Determine the (x, y) coordinate at the center of the cell enclosing the given text.  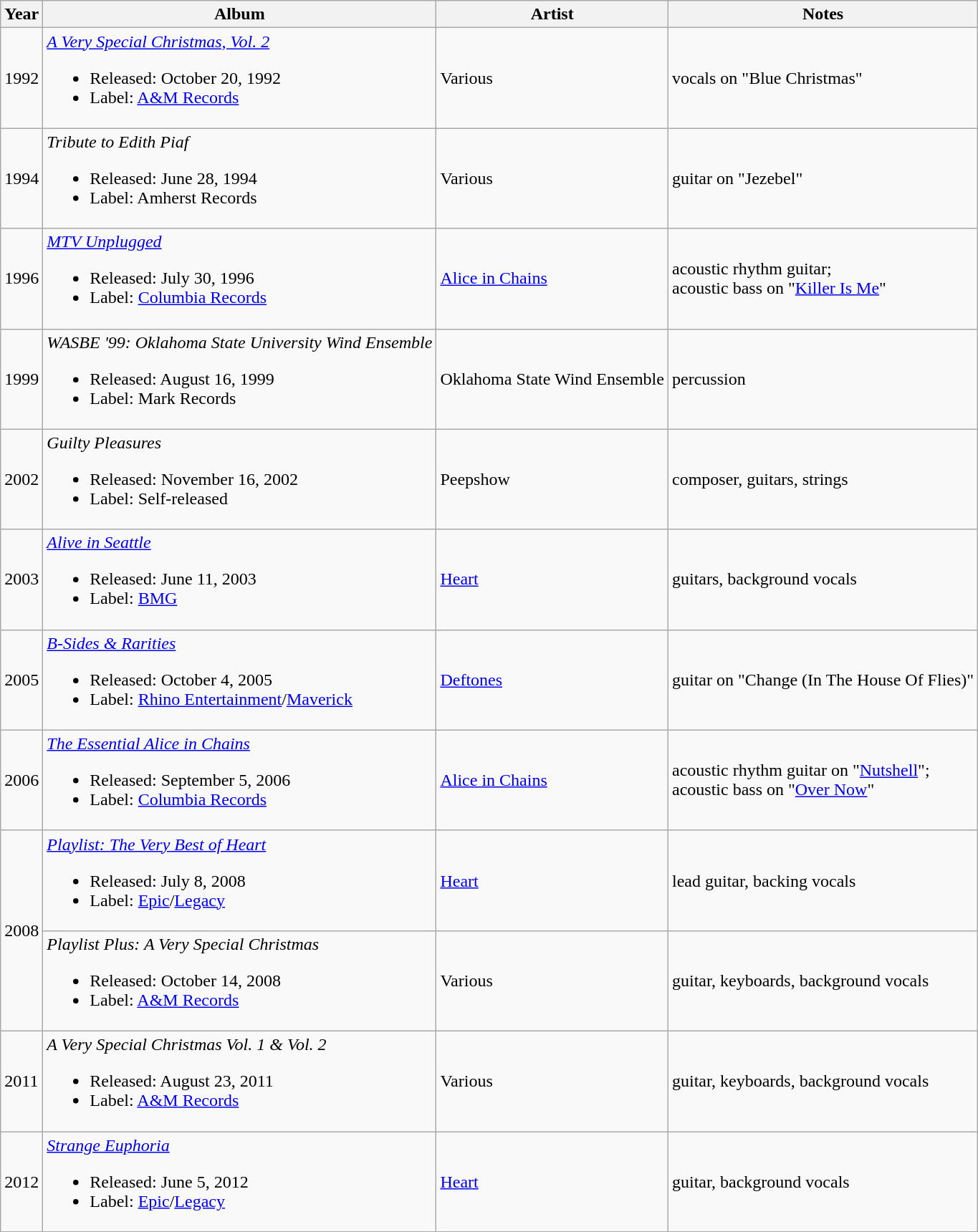
1992 (21, 78)
Artist (552, 14)
B-Sides & RaritiesReleased: October 4, 2005Label: Rhino Entertainment/Maverick (239, 680)
Notes (823, 14)
Playlist: The Very Best of HeartReleased: July 8, 2008Label: Epic/Legacy (239, 880)
Album (239, 14)
guitar, background vocals (823, 1182)
A Very Special Christmas Vol. 1 & Vol. 2Released: August 23, 2011Label: A&M Records (239, 1081)
percussion (823, 379)
guitar on "Change (In The House Of Flies)" (823, 680)
MTV UnpluggedReleased: July 30, 1996Label: Columbia Records (239, 279)
2005 (21, 680)
Oklahoma State Wind Ensemble (552, 379)
1994 (21, 178)
2003 (21, 579)
Alive in SeattleReleased: June 11, 2003Label: BMG (239, 579)
1999 (21, 379)
Guilty PleasuresReleased: November 16, 2002Label: Self-released (239, 479)
2002 (21, 479)
Deftones (552, 680)
WASBE '99: Oklahoma State University Wind EnsembleReleased: August 16, 1999Label: Mark Records (239, 379)
Year (21, 14)
composer, guitars, strings (823, 479)
vocals on "Blue Christmas" (823, 78)
2008 (21, 930)
Tribute to Edith PiafReleased: June 28, 1994Label: Amherst Records (239, 178)
2012 (21, 1182)
2011 (21, 1081)
Playlist Plus: A Very Special ChristmasReleased: October 14, 2008Label: A&M Records (239, 981)
The Essential Alice in ChainsReleased: September 5, 2006Label: Columbia Records (239, 780)
guitars, background vocals (823, 579)
guitar on "Jezebel" (823, 178)
acoustic rhythm guitar;acoustic bass on "Killer Is Me" (823, 279)
1996 (21, 279)
acoustic rhythm guitar on "Nutshell";acoustic bass on "Over Now" (823, 780)
lead guitar, backing vocals (823, 880)
Strange EuphoriaReleased: June 5, 2012Label: Epic/Legacy (239, 1182)
A Very Special Christmas, Vol. 2Released: October 20, 1992Label: A&M Records (239, 78)
2006 (21, 780)
Peepshow (552, 479)
